For the text-containing cell, return its midpoint in (x, y) coordinate format. 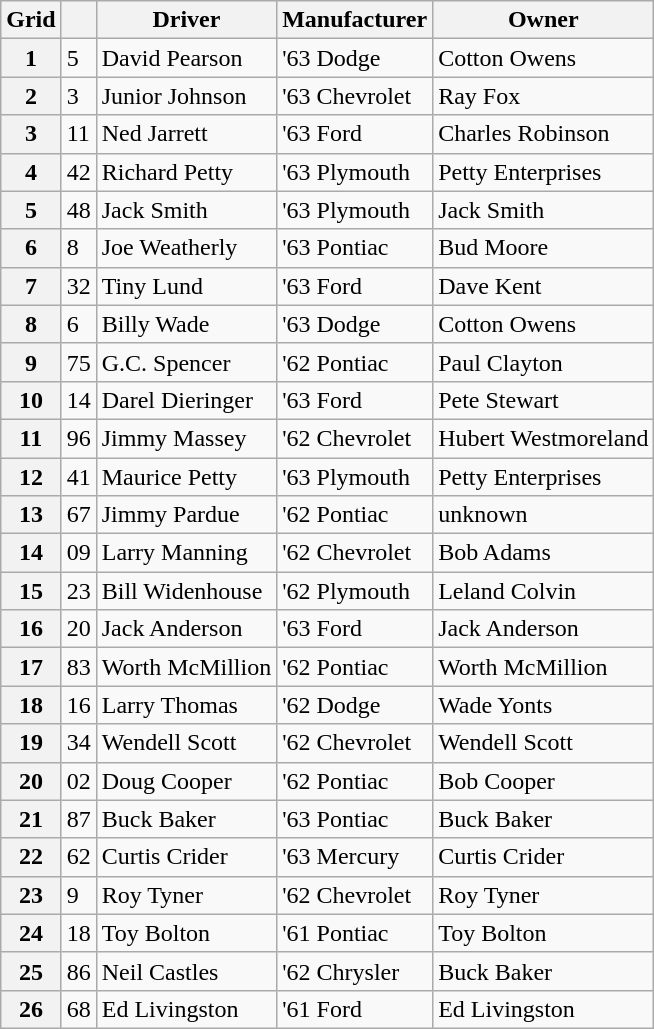
13 (31, 515)
G.C. Spencer (186, 362)
02 (78, 781)
34 (78, 743)
Jimmy Massey (186, 438)
15 (31, 591)
1 (31, 58)
Grid (31, 20)
17 (31, 667)
12 (31, 477)
Maurice Petty (186, 477)
Junior Johnson (186, 96)
'61 Ford (355, 1009)
David Pearson (186, 58)
Dave Kent (544, 286)
Doug Cooper (186, 781)
Owner (544, 20)
Pete Stewart (544, 400)
09 (78, 553)
Darel Dieringer (186, 400)
25 (31, 971)
Jimmy Pardue (186, 515)
Hubert Westmoreland (544, 438)
32 (78, 286)
96 (78, 438)
83 (78, 667)
67 (78, 515)
Tiny Lund (186, 286)
Leland Colvin (544, 591)
Bob Cooper (544, 781)
'62 Dodge (355, 705)
62 (78, 857)
2 (31, 96)
'62 Plymouth (355, 591)
68 (78, 1009)
Larry Manning (186, 553)
87 (78, 819)
26 (31, 1009)
Manufacturer (355, 20)
Charles Robinson (544, 134)
'63 Mercury (355, 857)
'62 Chrysler (355, 971)
75 (78, 362)
10 (31, 400)
Neil Castles (186, 971)
22 (31, 857)
Richard Petty (186, 172)
42 (78, 172)
unknown (544, 515)
19 (31, 743)
Billy Wade (186, 324)
Driver (186, 20)
Ned Jarrett (186, 134)
Larry Thomas (186, 705)
Bud Moore (544, 248)
Bill Widenhouse (186, 591)
Bob Adams (544, 553)
Joe Weatherly (186, 248)
24 (31, 933)
Wade Yonts (544, 705)
4 (31, 172)
7 (31, 286)
86 (78, 971)
48 (78, 210)
Ray Fox (544, 96)
21 (31, 819)
'61 Pontiac (355, 933)
'63 Chevrolet (355, 96)
41 (78, 477)
Paul Clayton (544, 362)
